Locate the cell with the specified text and output its [X, Y] center coordinate. 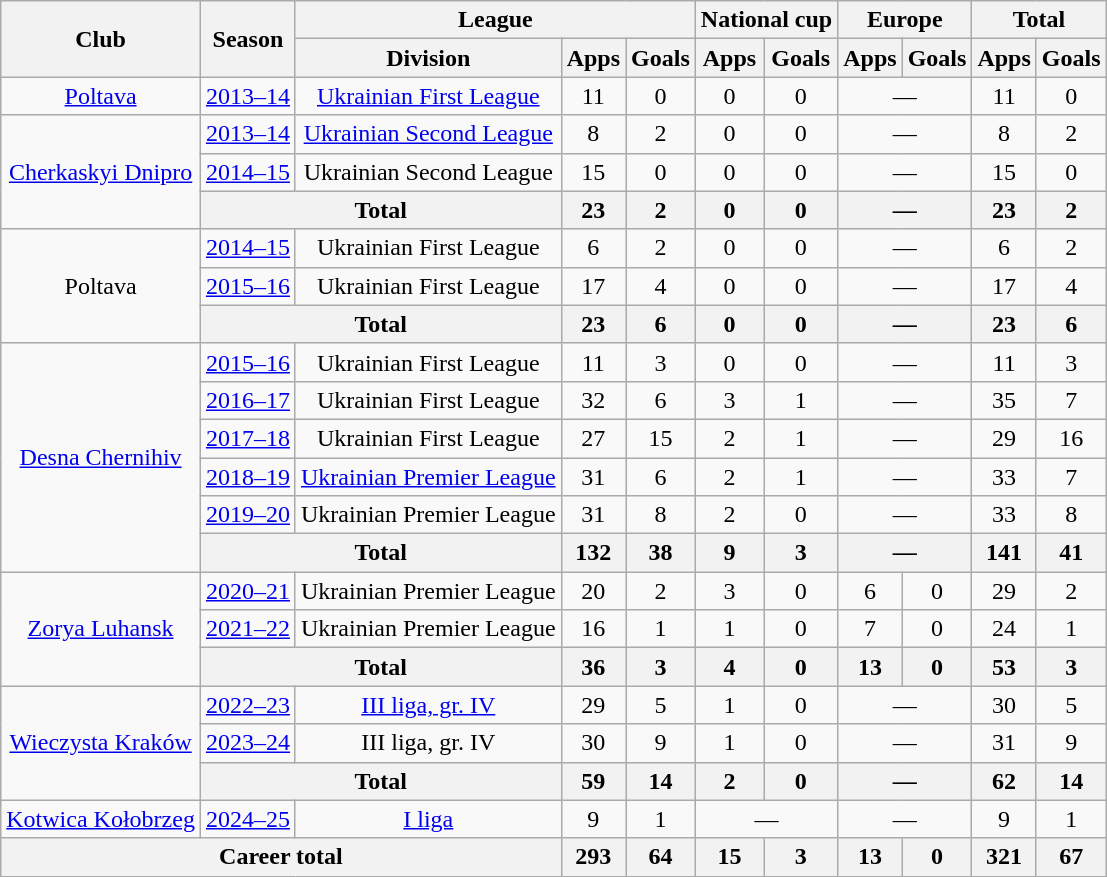
32 [593, 400]
Cherkaskyi Dnipro [101, 172]
53 [1004, 667]
2017–18 [248, 438]
141 [1004, 553]
36 [593, 667]
Europe [905, 20]
35 [1004, 400]
2021–22 [248, 629]
Desna Chernihiv [101, 457]
Club [101, 39]
League [495, 20]
National cup [766, 20]
2019–20 [248, 515]
2022–23 [248, 705]
293 [593, 857]
Season [248, 39]
38 [661, 553]
67 [1071, 857]
Kotwica Kołobrzeg [101, 819]
27 [593, 438]
2023–24 [248, 743]
2024–25 [248, 819]
I liga [428, 819]
Career total [281, 857]
2016–17 [248, 400]
62 [1004, 781]
Zorya Luhansk [101, 629]
59 [593, 781]
41 [1071, 553]
24 [1004, 629]
2018–19 [248, 477]
321 [1004, 857]
2020–21 [248, 591]
64 [661, 857]
20 [593, 591]
Division [428, 58]
132 [593, 553]
Wieczysta Kraków [101, 743]
